For the text-containing cell, return its midpoint in [X, Y] coordinate format. 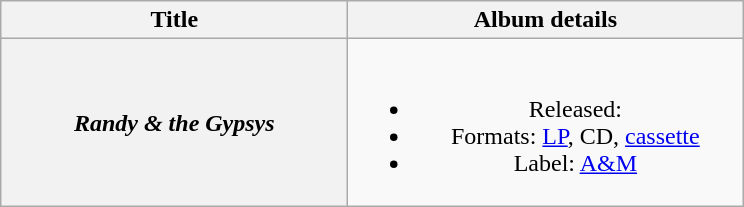
Title [174, 20]
Album details [546, 20]
Released: Formats: LP, CD, cassetteLabel: A&M [546, 122]
Randy & the Gypsys [174, 122]
